Search for the cell housing the specified text and yield its [x, y] center coordinate. 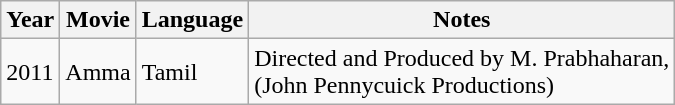
Movie [98, 20]
Tamil [192, 72]
Directed and Produced by M. Prabhaharan,(John Pennycuick Productions) [462, 72]
2011 [30, 72]
Notes [462, 20]
Year [30, 20]
Amma [98, 72]
Language [192, 20]
